Output the (x, y) coordinate of the center of the cell containing the given text.  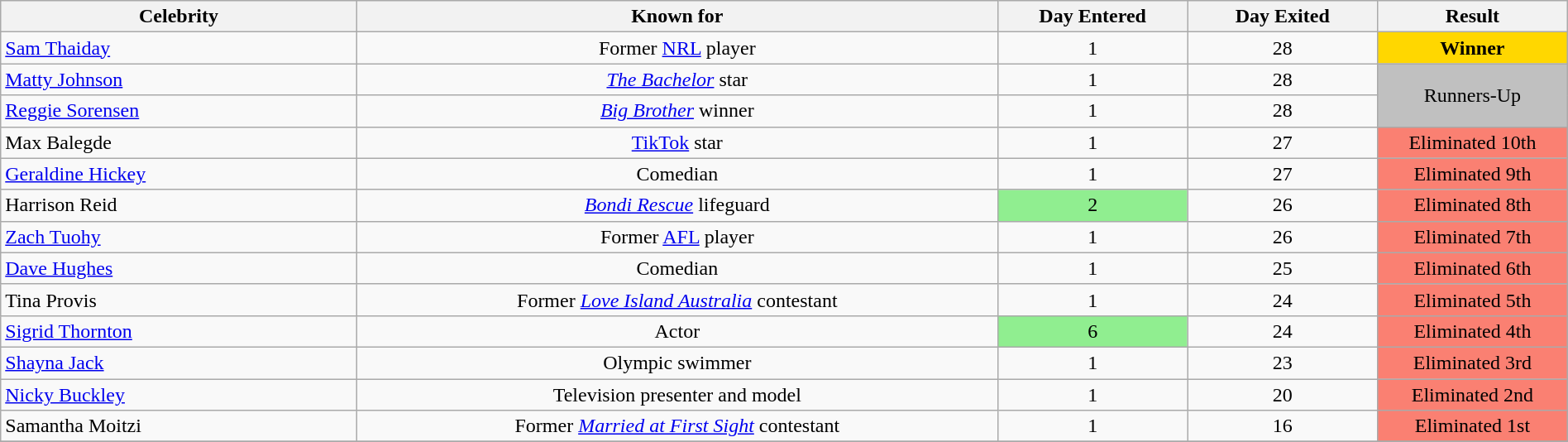
2 (1092, 205)
6 (1092, 331)
Eliminated 3rd (1473, 363)
Runners-Up (1473, 95)
23 (1283, 363)
25 (1283, 268)
Day Entered (1092, 17)
Matty Johnson (179, 79)
Former NRL player (676, 48)
Result (1473, 17)
Samantha Moitzi (179, 426)
Eliminated 4th (1473, 331)
Eliminated 8th (1473, 205)
Winner (1473, 48)
TikTok star (676, 142)
Eliminated 10th (1473, 142)
Dave Hughes (179, 268)
Eliminated 9th (1473, 174)
Sigrid Thornton (179, 331)
Geraldine Hickey (179, 174)
Eliminated 2nd (1473, 395)
Olympic swimmer (676, 363)
Eliminated 7th (1473, 237)
Actor (676, 331)
Celebrity (179, 17)
16 (1283, 426)
Harrison Reid (179, 205)
Former Married at First Sight contestant (676, 426)
Day Exited (1283, 17)
Nicky Buckley (179, 395)
Shayna Jack (179, 363)
Big Brother winner (676, 111)
Eliminated 5th (1473, 300)
Max Balegde (179, 142)
Former Love Island Australia contestant (676, 300)
Former AFL player (676, 237)
Eliminated 6th (1473, 268)
Tina Provis (179, 300)
20 (1283, 395)
Bondi Rescue lifeguard (676, 205)
Sam Thaiday (179, 48)
Known for (676, 17)
The Bachelor star (676, 79)
Reggie Sorensen (179, 111)
Television presenter and model (676, 395)
Zach Tuohy (179, 237)
Eliminated 1st (1473, 426)
